Extract the [X, Y] coordinate from the center of the cell holding the provided text.  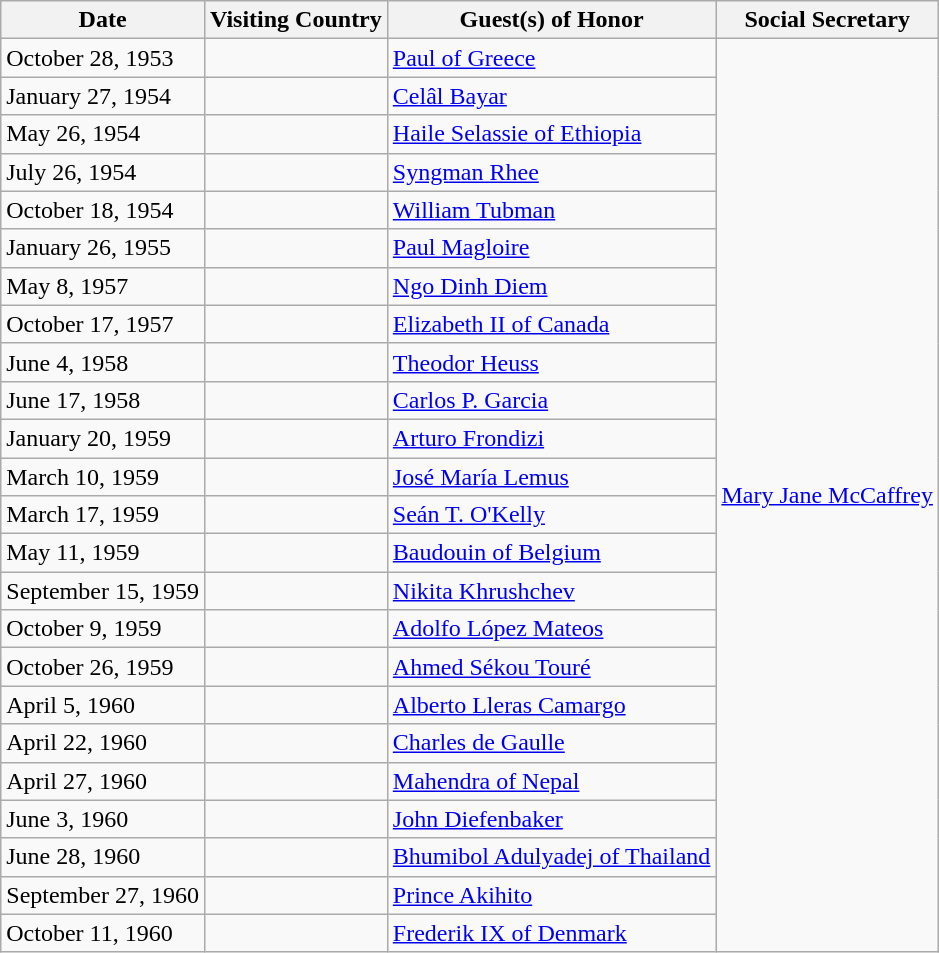
June 28, 1960 [103, 857]
April 22, 1960 [103, 743]
Bhumibol Adulyadej of Thailand [552, 857]
September 27, 1960 [103, 895]
January 26, 1955 [103, 248]
Ahmed Sékou Touré [552, 667]
Celâl Bayar [552, 96]
Syngman Rhee [552, 172]
Ngo Dinh Diem [552, 286]
March 17, 1959 [103, 515]
March 10, 1959 [103, 477]
October 17, 1957 [103, 324]
May 26, 1954 [103, 134]
January 20, 1959 [103, 438]
June 3, 1960 [103, 819]
Social Secretary [828, 20]
Baudouin of Belgium [552, 553]
José María Lemus [552, 477]
Paul of Greece [552, 58]
May 8, 1957 [103, 286]
April 5, 1960 [103, 705]
October 26, 1959 [103, 667]
October 18, 1954 [103, 210]
May 11, 1959 [103, 553]
Haile Selassie of Ethiopia [552, 134]
October 28, 1953 [103, 58]
Carlos P. Garcia [552, 400]
William Tubman [552, 210]
Nikita Khrushchev [552, 591]
June 17, 1958 [103, 400]
Frederik IX of Denmark [552, 933]
Date [103, 20]
Prince Akihito [552, 895]
April 27, 1960 [103, 781]
Paul Magloire [552, 248]
June 4, 1958 [103, 362]
Theodor Heuss [552, 362]
Arturo Frondizi [552, 438]
Mahendra of Nepal [552, 781]
Seán T. O'Kelly [552, 515]
Charles de Gaulle [552, 743]
Guest(s) of Honor [552, 20]
September 15, 1959 [103, 591]
July 26, 1954 [103, 172]
John Diefenbaker [552, 819]
Alberto Lleras Camargo [552, 705]
Mary Jane McCaffrey [828, 496]
Visiting Country [296, 20]
October 9, 1959 [103, 629]
October 11, 1960 [103, 933]
Adolfo López Mateos [552, 629]
Elizabeth II of Canada [552, 324]
January 27, 1954 [103, 96]
